Search for the cell housing the specified text and yield its (X, Y) center coordinate. 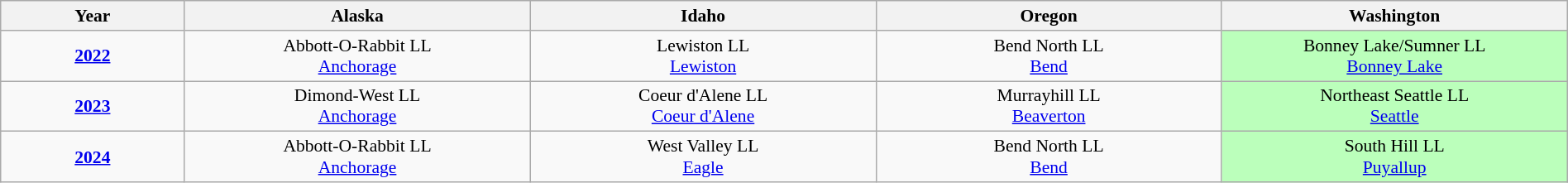
Murrayhill LLBeaverton (1049, 106)
South Hill LLPuyallup (1394, 157)
Year (93, 16)
Lewiston LLLewiston (703, 56)
Coeur d'Alene LLCoeur d'Alene (703, 106)
2024 (93, 157)
Idaho (703, 16)
Alaska (357, 16)
West Valley LLEagle (703, 157)
Washington (1394, 16)
Bonney Lake/Sumner LLBonney Lake (1394, 56)
Oregon (1049, 16)
2022 (93, 56)
Dimond-West LLAnchorage (357, 106)
Northeast Seattle LLSeattle (1394, 106)
2023 (93, 106)
